Scan for the cell matching the given text and deliver its (x, y) coordinate at center. 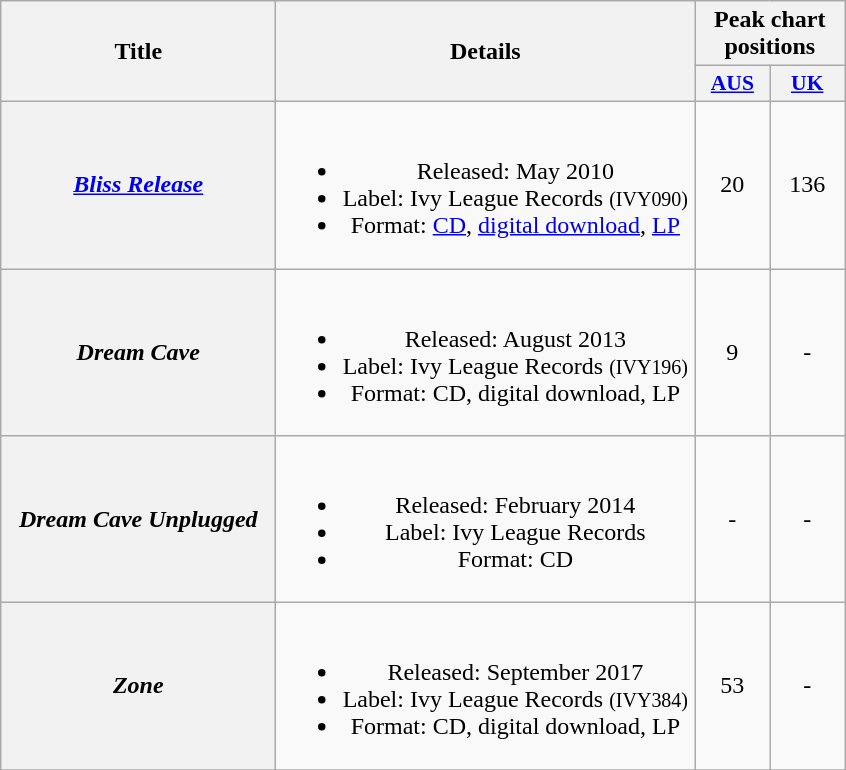
UK (808, 84)
136 (808, 184)
20 (732, 184)
Peak chart positions (770, 34)
Title (138, 52)
Bliss Release (138, 184)
53 (732, 686)
Zone (138, 686)
9 (732, 352)
Released: February 2014Label: Ivy League RecordsFormat: CD (486, 520)
Dream Cave (138, 352)
Released: September 2017Label: Ivy League Records (IVY384)Format: CD, digital download, LP (486, 686)
AUS (732, 84)
Dream Cave Unplugged (138, 520)
Released: August 2013Label: Ivy League Records (IVY196)Format: CD, digital download, LP (486, 352)
Details (486, 52)
Released: May 2010Label: Ivy League Records (IVY090)Format: CD, digital download, LP (486, 184)
